Detect which cell encompasses the target text, then output its [X, Y] center coordinate. 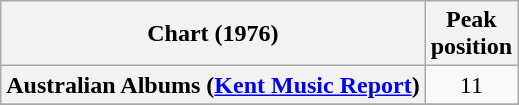
11 [471, 85]
Peakposition [471, 34]
Chart (1976) [213, 34]
Australian Albums (Kent Music Report) [213, 85]
